Capture the cell that displays the provided text and extract its (X, Y) central coordinate. 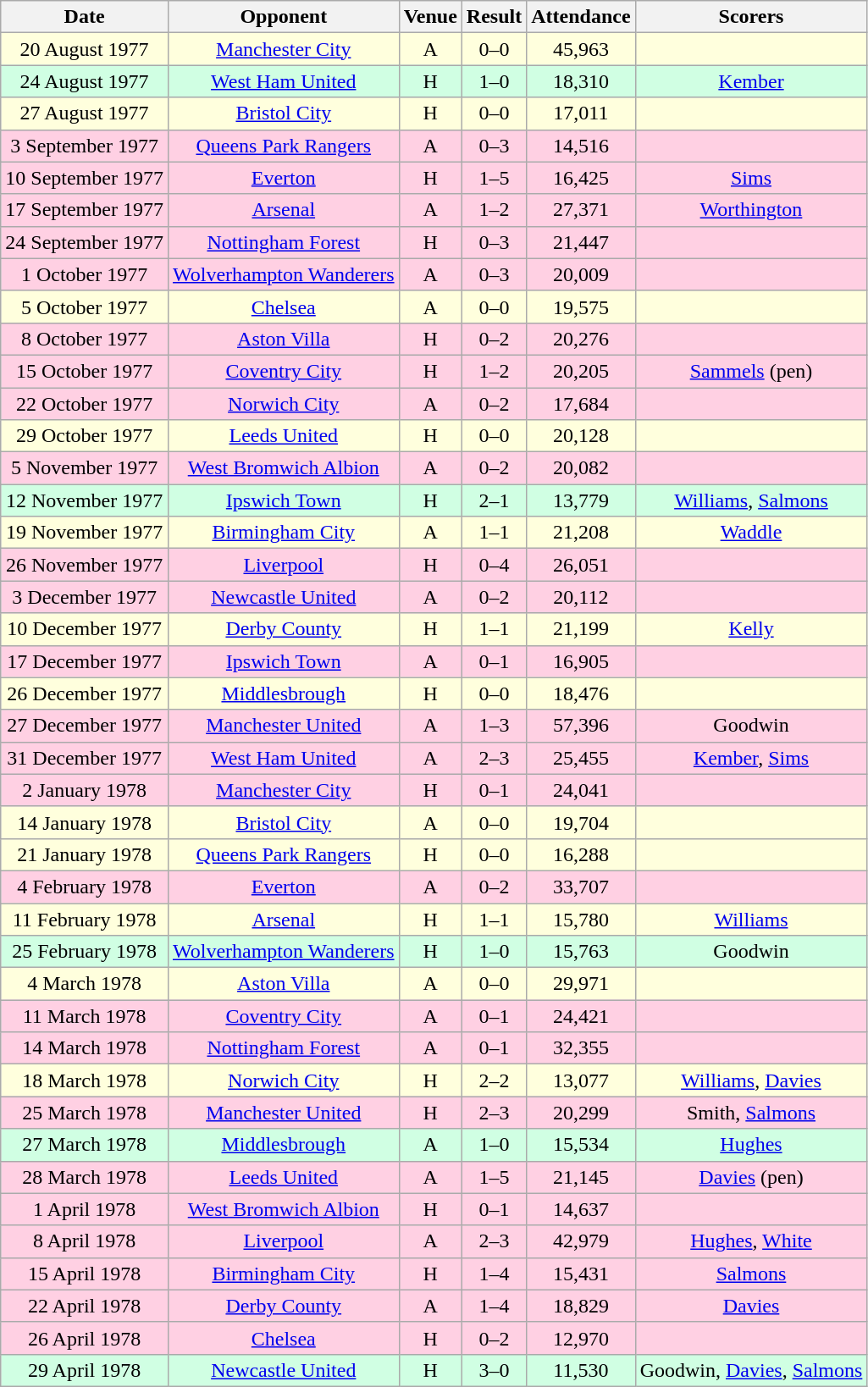
5 November 1977 (85, 468)
4 February 1978 (85, 887)
25,455 (581, 758)
33,707 (581, 887)
3 December 1977 (85, 597)
14 January 1978 (85, 822)
Smith, Salmons (751, 1113)
14,516 (581, 146)
8 April 1978 (85, 1241)
27 March 1978 (85, 1145)
19,575 (581, 307)
27,371 (581, 210)
0–4 (494, 565)
20,112 (581, 597)
10 September 1977 (85, 178)
21 January 1978 (85, 854)
16,425 (581, 178)
24 August 1977 (85, 81)
1–3 (494, 726)
15,431 (581, 1274)
12,970 (581, 1338)
Date (85, 17)
Result (494, 17)
Sims (751, 178)
26,051 (581, 565)
57,396 (581, 726)
Davies (pen) (751, 1177)
Opponent (283, 17)
26 December 1977 (85, 693)
13,077 (581, 1080)
16,905 (581, 661)
Williams, Salmons (751, 500)
Venue (430, 17)
26 November 1977 (85, 565)
11,530 (581, 1370)
15,534 (581, 1145)
Hughes, White (751, 1241)
15,780 (581, 919)
20,128 (581, 436)
25 February 1978 (85, 952)
20,009 (581, 274)
2–2 (494, 1080)
42,979 (581, 1241)
15 April 1978 (85, 1274)
Scorers (751, 17)
24,041 (581, 790)
11 March 1978 (85, 1016)
24,421 (581, 1016)
Hughes (751, 1145)
18,310 (581, 81)
29 October 1977 (85, 436)
Williams, Davies (751, 1080)
3–0 (494, 1370)
24 September 1977 (85, 242)
22 October 1977 (85, 404)
Worthington (751, 210)
2–1 (494, 500)
Williams (751, 919)
17,684 (581, 404)
18 March 1978 (85, 1080)
27 August 1977 (85, 113)
20,276 (581, 339)
45,963 (581, 49)
13,779 (581, 500)
20,205 (581, 371)
27 December 1977 (85, 726)
5 October 1977 (85, 307)
Kember (751, 81)
1 October 1977 (85, 274)
3 September 1977 (85, 146)
8 October 1977 (85, 339)
21,447 (581, 242)
29,971 (581, 984)
25 March 1978 (85, 1113)
18,476 (581, 693)
20 August 1977 (85, 49)
Davies (751, 1306)
Kelly (751, 629)
28 March 1978 (85, 1177)
18,829 (581, 1306)
Salmons (751, 1274)
19 November 1977 (85, 533)
17,011 (581, 113)
14,637 (581, 1209)
Waddle (751, 533)
2 January 1978 (85, 790)
20,082 (581, 468)
12 November 1977 (85, 500)
21,208 (581, 533)
16,288 (581, 854)
19,704 (581, 822)
17 September 1977 (85, 210)
21,199 (581, 629)
15,763 (581, 952)
31 December 1977 (85, 758)
Attendance (581, 17)
11 February 1978 (85, 919)
17 December 1977 (85, 661)
32,355 (581, 1048)
14 March 1978 (85, 1048)
15 October 1977 (85, 371)
Sammels (pen) (751, 371)
26 April 1978 (85, 1338)
4 March 1978 (85, 984)
10 December 1977 (85, 629)
22 April 1978 (85, 1306)
29 April 1978 (85, 1370)
21,145 (581, 1177)
1 April 1978 (85, 1209)
Kember, Sims (751, 758)
Goodwin, Davies, Salmons (751, 1370)
20,299 (581, 1113)
